Provide the [x, y] coordinate of the cell's center where the given text is located.  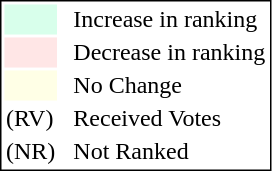
Decrease in ranking [170, 53]
(NR) [30, 151]
Received Votes [170, 119]
Increase in ranking [170, 19]
No Change [170, 85]
Not Ranked [170, 151]
(RV) [30, 119]
